Pinpoint the cell where the given text exists, returning its [x, y] midpoint coordinate. 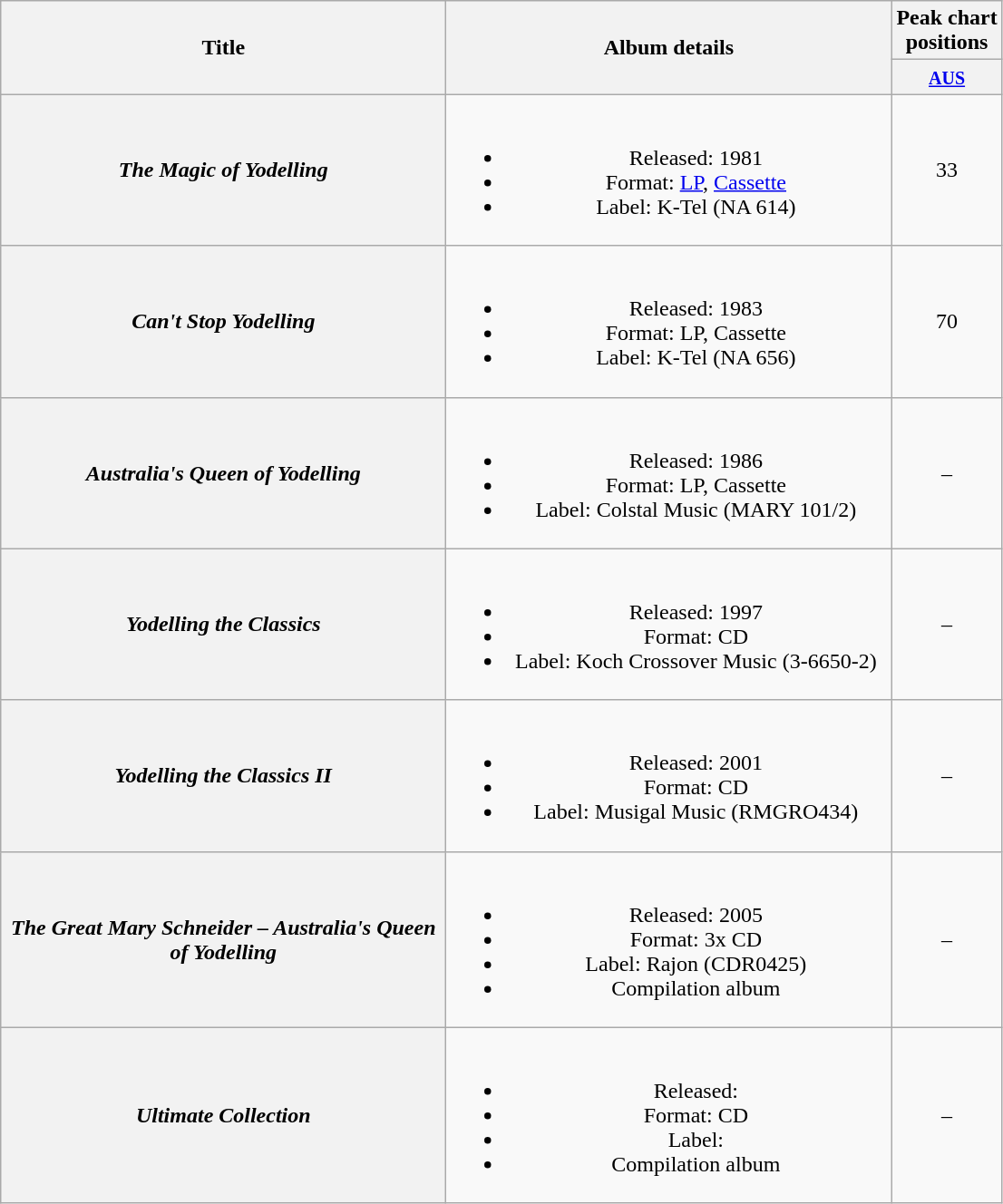
Released: 1986Format: LP, CassetteLabel: Colstal Music (MARY 101/2) [669, 473]
Ultimate Collection [223, 1115]
Peak chartpositions [947, 31]
Released: 2001Format: CDLabel: Musigal Music (RMGRO434) [669, 776]
The Magic of Yodelling [223, 170]
The Great Mary Schneider – Australia's Queen of Yodelling [223, 939]
Yodelling the Classics II [223, 776]
70 [947, 321]
AUS [947, 77]
Yodelling the Classics [223, 624]
Title [223, 47]
Australia's Queen of Yodelling [223, 473]
Album details [669, 47]
Released: 1981Format: LP, CassetteLabel: K-Tel (NA 614) [669, 170]
Released:Format: CDLabel:Compilation album [669, 1115]
Released: 1983Format: LP, CassetteLabel: K-Tel (NA 656) [669, 321]
Released: 1997Format: CDLabel: Koch Crossover Music (3-6650-2) [669, 624]
33 [947, 170]
Released: 2005Format: 3x CDLabel: Rajon (CDR0425)Compilation album [669, 939]
Can't Stop Yodelling [223, 321]
